Output the [X, Y] coordinate of the center of the cell containing the given text.  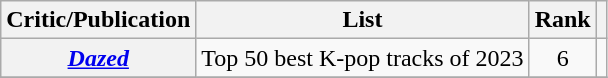
Critic/Publication [98, 20]
6 [562, 58]
Dazed [98, 58]
List [362, 20]
Top 50 best K-pop tracks of 2023 [362, 58]
Rank [562, 20]
